Detect which cell encompasses the target text, then output its (x, y) center coordinate. 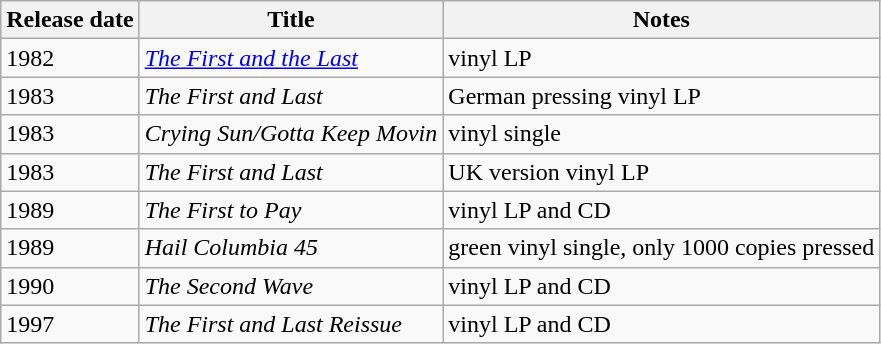
vinyl single (662, 134)
UK version vinyl LP (662, 172)
Release date (70, 20)
The First to Pay (291, 210)
The Second Wave (291, 286)
vinyl LP (662, 58)
German pressing vinyl LP (662, 96)
Hail Columbia 45 (291, 248)
1982 (70, 58)
green vinyl single, only 1000 copies pressed (662, 248)
Title (291, 20)
Crying Sun/Gotta Keep Movin (291, 134)
1990 (70, 286)
Notes (662, 20)
The First and the Last (291, 58)
1997 (70, 324)
The First and Last Reissue (291, 324)
